Capture the cell that displays the provided text and extract its [X, Y] central coordinate. 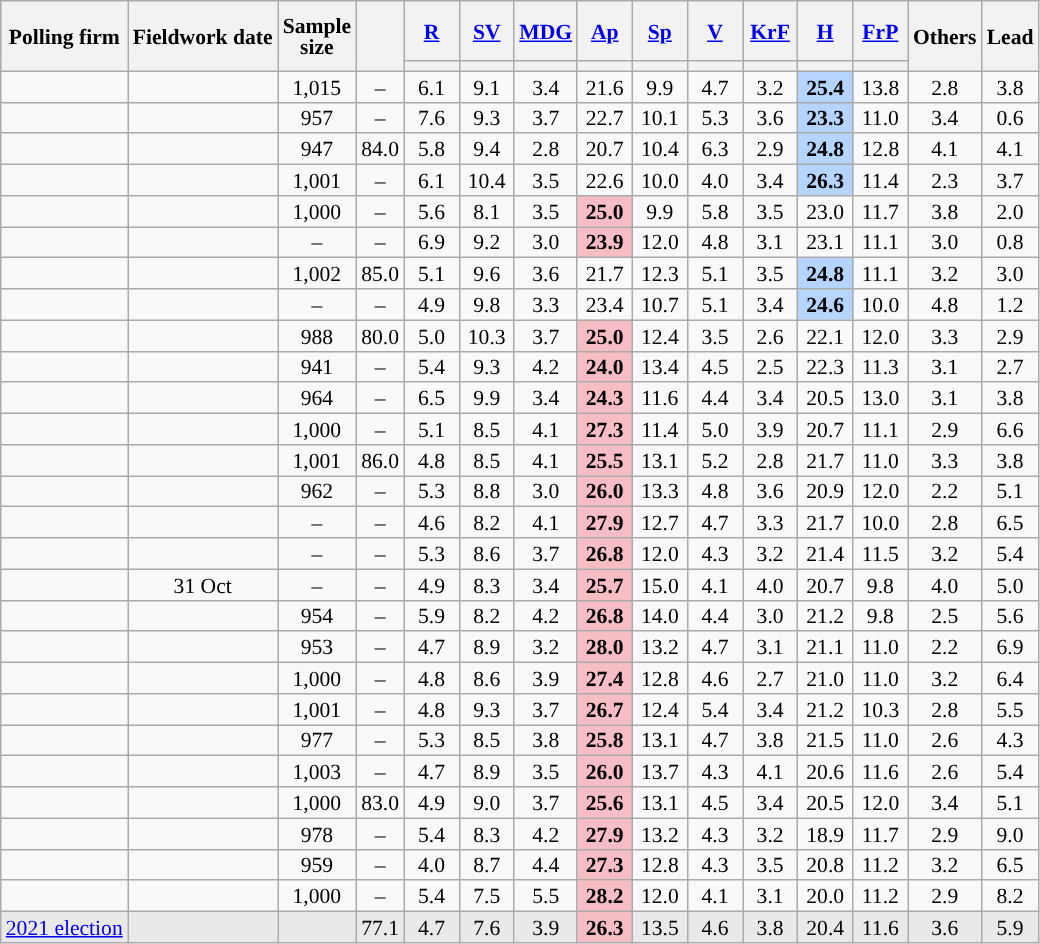
Samplesize [317, 36]
26.7 [604, 710]
11.5 [880, 554]
959 [317, 864]
14.0 [660, 616]
H [826, 31]
V [714, 31]
R [432, 31]
13.4 [660, 366]
85.0 [380, 274]
22.1 [826, 336]
8.1 [486, 212]
25.6 [604, 802]
24.3 [604, 398]
27.4 [604, 678]
84.0 [380, 150]
10.7 [660, 304]
977 [317, 740]
20.4 [826, 928]
24.0 [604, 366]
20.0 [826, 896]
23.3 [826, 118]
Polling firm [64, 36]
954 [317, 616]
957 [317, 118]
5.2 [714, 460]
Lead [1010, 36]
2.0 [1010, 212]
FrP [880, 31]
10.1 [660, 118]
8.7 [486, 864]
953 [317, 648]
11.3 [880, 366]
13.8 [880, 86]
20.6 [826, 772]
24.6 [826, 304]
2.3 [945, 180]
25.5 [604, 460]
8.8 [486, 492]
21.4 [826, 554]
Others [945, 36]
SV [486, 31]
25.8 [604, 740]
25.7 [604, 584]
0.6 [1010, 118]
21.6 [604, 86]
1.2 [1010, 304]
28.0 [604, 648]
23.4 [604, 304]
Fieldwork date [203, 36]
86.0 [380, 460]
Sp [660, 31]
1,003 [317, 772]
13.5 [660, 928]
947 [317, 150]
9.1 [486, 86]
6.3 [714, 150]
28.2 [604, 896]
1,002 [317, 274]
21.0 [826, 678]
964 [317, 398]
MDG [546, 31]
9.6 [486, 274]
1,015 [317, 86]
13.7 [660, 772]
9.2 [486, 242]
25.4 [826, 86]
20.8 [826, 864]
988 [317, 336]
22.3 [826, 366]
978 [317, 834]
12.3 [660, 274]
12.7 [660, 522]
77.1 [380, 928]
Ap [604, 31]
23.1 [826, 242]
21.1 [826, 648]
23.0 [826, 212]
6.6 [1010, 430]
KrF [770, 31]
21.5 [826, 740]
22.6 [604, 180]
13.3 [660, 492]
31 Oct [203, 584]
23.9 [604, 242]
20.9 [826, 492]
9.4 [486, 150]
80.0 [380, 336]
22.7 [604, 118]
18.9 [826, 834]
7.5 [486, 896]
6.4 [1010, 678]
13.0 [880, 398]
15.0 [660, 584]
83.0 [380, 802]
941 [317, 366]
0.8 [1010, 242]
962 [317, 492]
2021 election [64, 928]
